Capture the cell that displays the provided text and extract its (x, y) central coordinate. 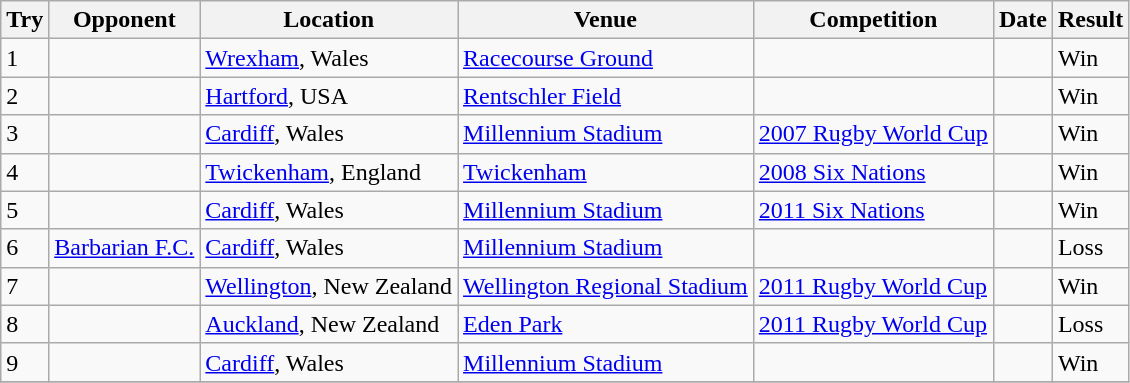
3 (25, 134)
Try (25, 20)
Venue (606, 20)
2011 Six Nations (873, 210)
9 (25, 362)
Twickenham, England (329, 172)
2 (25, 96)
Competition (873, 20)
Result (1090, 20)
Location (329, 20)
5 (25, 210)
Date (1022, 20)
1 (25, 58)
2007 Rugby World Cup (873, 134)
8 (25, 324)
Auckland, New Zealand (329, 324)
Barbarian F.C. (124, 248)
2008 Six Nations (873, 172)
Twickenham (606, 172)
4 (25, 172)
Opponent (124, 20)
Hartford, USA (329, 96)
Eden Park (606, 324)
Racecourse Ground (606, 58)
Wellington Regional Stadium (606, 286)
6 (25, 248)
Rentschler Field (606, 96)
Wrexham, Wales (329, 58)
Wellington, New Zealand (329, 286)
7 (25, 286)
